For the text-containing cell, return its midpoint in [x, y] coordinate format. 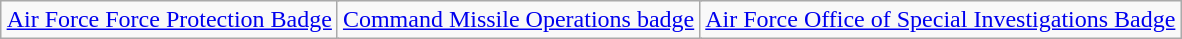
Air Force Force Protection Badge [169, 20]
Air Force Office of Special Investigations Badge [940, 20]
Command Missile Operations badge [518, 20]
